Locate the cell with the specified text and output its (X, Y) center coordinate. 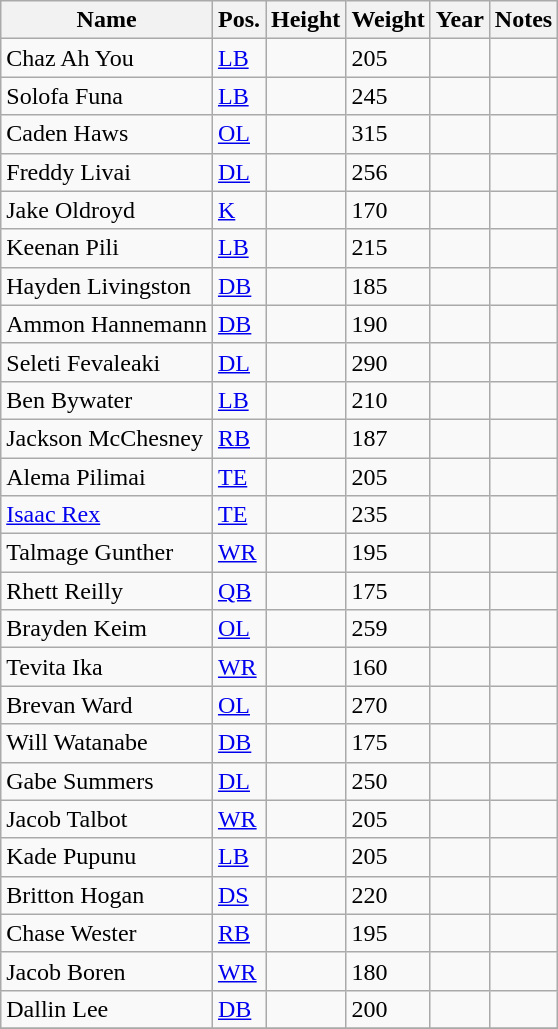
QB (238, 591)
Weight (388, 20)
245 (388, 96)
215 (388, 248)
256 (388, 172)
Solofa Funa (107, 96)
Height (306, 20)
315 (388, 134)
Gabe Summers (107, 781)
Talmage Gunther (107, 553)
Will Watanabe (107, 743)
Chase Wester (107, 933)
Freddy Livai (107, 172)
Hayden Livingston (107, 286)
Year (460, 20)
Isaac Rex (107, 515)
180 (388, 971)
Ammon Hannemann (107, 324)
Jacob Talbot (107, 819)
DS (238, 895)
Britton Hogan (107, 895)
Dallin Lee (107, 1009)
Rhett Reilly (107, 591)
Chaz Ah You (107, 58)
235 (388, 515)
Alema Pilimai (107, 477)
Brevan Ward (107, 705)
200 (388, 1009)
Name (107, 20)
Ben Bywater (107, 400)
Jacob Boren (107, 971)
220 (388, 895)
290 (388, 362)
170 (388, 210)
259 (388, 629)
190 (388, 324)
Jake Oldroyd (107, 210)
K (238, 210)
Kade Pupunu (107, 857)
210 (388, 400)
Caden Haws (107, 134)
187 (388, 438)
Tevita Ika (107, 667)
185 (388, 286)
Jackson McChesney (107, 438)
160 (388, 667)
250 (388, 781)
270 (388, 705)
Brayden Keim (107, 629)
Notes (523, 20)
Seleti Fevaleaki (107, 362)
Keenan Pili (107, 248)
Pos. (238, 20)
